Identify which cell holds the provided text, then report its [x, y] central coordinate. 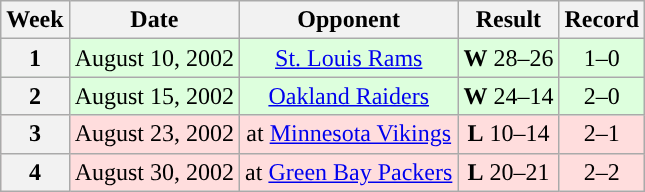
St. Louis Rams [349, 58]
Week [35, 20]
2–2 [602, 172]
at Minnesota Vikings [349, 134]
August 30, 2002 [154, 172]
Opponent [349, 20]
3 [35, 134]
W 24–14 [508, 96]
W 28–26 [508, 58]
2–1 [602, 134]
at Green Bay Packers [349, 172]
August 15, 2002 [154, 96]
August 10, 2002 [154, 58]
Record [602, 20]
L 20–21 [508, 172]
L 10–14 [508, 134]
August 23, 2002 [154, 134]
2 [35, 96]
2–0 [602, 96]
Date [154, 20]
Oakland Raiders [349, 96]
1 [35, 58]
Result [508, 20]
1–0 [602, 58]
4 [35, 172]
